Capture the cell that displays the provided text and extract its (X, Y) central coordinate. 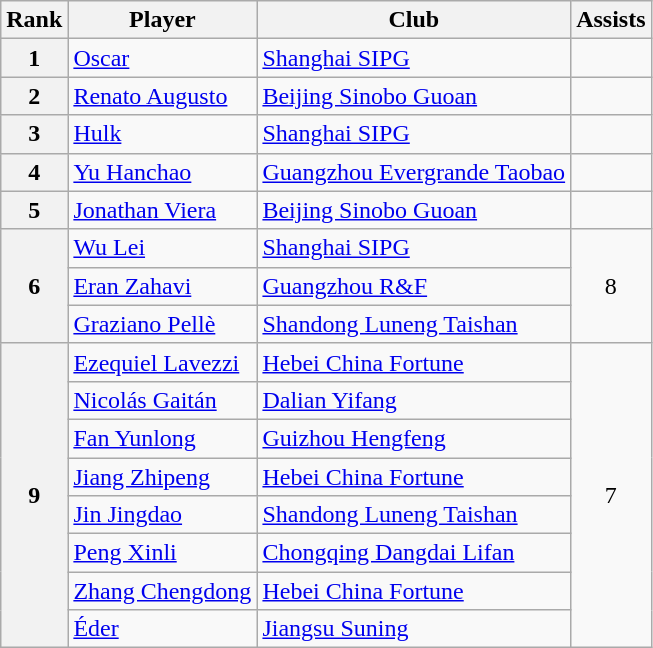
Guangzhou Evergrande Taobao (414, 172)
4 (34, 172)
Dalian Yifang (414, 400)
6 (34, 286)
5 (34, 210)
1 (34, 58)
Oscar (162, 58)
Peng Xinli (162, 553)
Guangzhou R&F (414, 286)
Renato Augusto (162, 96)
Wu Lei (162, 248)
Jiang Zhipeng (162, 477)
Zhang Chengdong (162, 591)
3 (34, 134)
Chongqing Dangdai Lifan (414, 553)
Hulk (162, 134)
Guizhou Hengfeng (414, 438)
Fan Yunlong (162, 438)
Éder (162, 629)
Rank (34, 20)
7 (611, 495)
8 (611, 286)
Player (162, 20)
Graziano Pellè (162, 324)
Ezequiel Lavezzi (162, 362)
Club (414, 20)
Eran Zahavi (162, 286)
Jonathan Viera (162, 210)
Yu Hanchao (162, 172)
Assists (611, 20)
2 (34, 96)
Nicolás Gaitán (162, 400)
9 (34, 495)
Jin Jingdao (162, 515)
Jiangsu Suning (414, 629)
